Locate the cell with the specified text and output its (x, y) center coordinate. 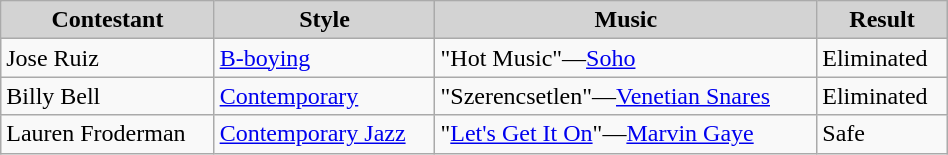
"Hot Music"—Soho (626, 58)
Contestant (108, 20)
Style (324, 20)
Lauren Froderman (108, 134)
Contemporary (324, 96)
Safe (882, 134)
Billy Bell (108, 96)
Result (882, 20)
Jose Ruiz (108, 58)
Contemporary Jazz (324, 134)
"Szerencsetlen"—Venetian Snares (626, 96)
Music (626, 20)
B-boying (324, 58)
"Let's Get It On"—Marvin Gaye (626, 134)
